Detect which cell encompasses the target text, then output its (x, y) center coordinate. 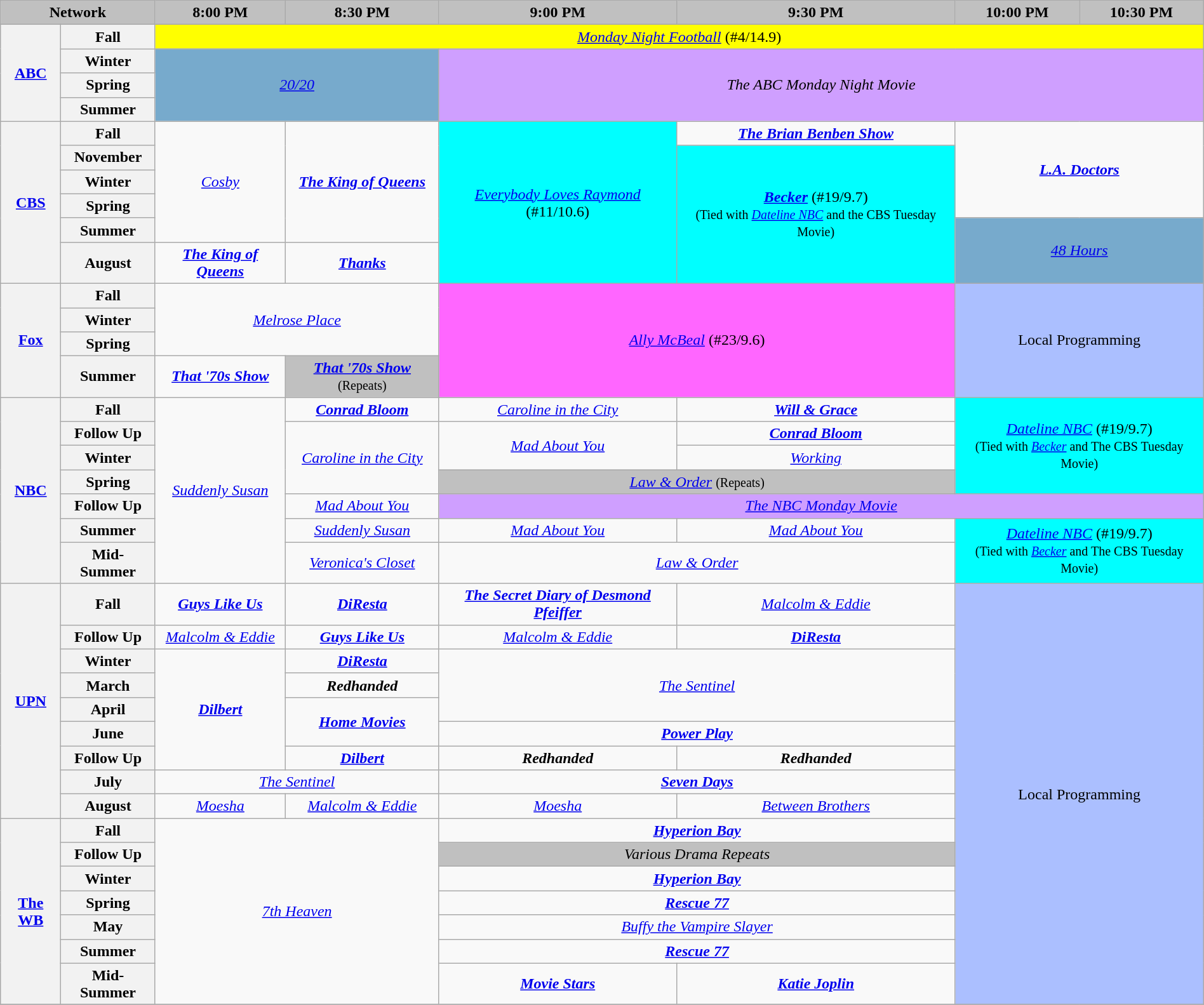
April (108, 709)
Thanks (363, 263)
Monday Night Football (#4/14.9) (679, 37)
8:30 PM (363, 13)
Between Brothers (815, 806)
The ABC Monday Night Movie (821, 85)
Power Play (697, 733)
Will & Grace (815, 409)
Everybody Loves Raymond (#11/10.6) (558, 202)
Katie Joplin (815, 984)
Seven Days (697, 782)
March (108, 685)
Melrose Place (297, 319)
Cosby (220, 182)
That '70s Show (Repeats) (363, 377)
ABC (30, 73)
UPN (30, 701)
Working (815, 458)
The WB (30, 912)
20/20 (297, 85)
Various Drama Repeats (697, 855)
The NBC Monday Movie (821, 506)
CBS (30, 202)
That '70s Show (220, 377)
7th Heaven (297, 912)
Network (77, 13)
Veronica's Closet (363, 562)
Movie Stars (558, 984)
L.A. Doctors (1080, 170)
Law & Order (697, 562)
November (108, 157)
Ally McBeal (#23/9.6) (697, 340)
July (108, 782)
10:00 PM (1017, 13)
Fox (30, 340)
Home Movies (363, 721)
The Brian Benben Show (815, 133)
The Secret Diary of Desmond Pfeiffer (558, 604)
48 Hours (1080, 250)
9:30 PM (815, 13)
8:00 PM (220, 13)
9:00 PM (558, 13)
Law & Order (Repeats) (697, 482)
Buffy the Vampire Slayer (697, 927)
Becker (#19/9.7)(Tied with Dateline NBC and the CBS Tuesday Movie) (815, 215)
May (108, 927)
10:30 PM (1142, 13)
June (108, 733)
NBC (30, 490)
